Scan for the cell matching the given text and deliver its [X, Y] coordinate at center. 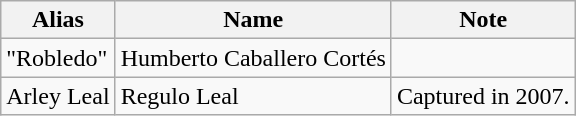
Name [253, 20]
Alias [58, 20]
"Robledo" [58, 58]
Note [483, 20]
Captured in 2007. [483, 96]
Humberto Caballero Cortés [253, 58]
Regulo Leal [253, 96]
Arley Leal [58, 96]
